Return (x, y) of the center of cell containing provided text 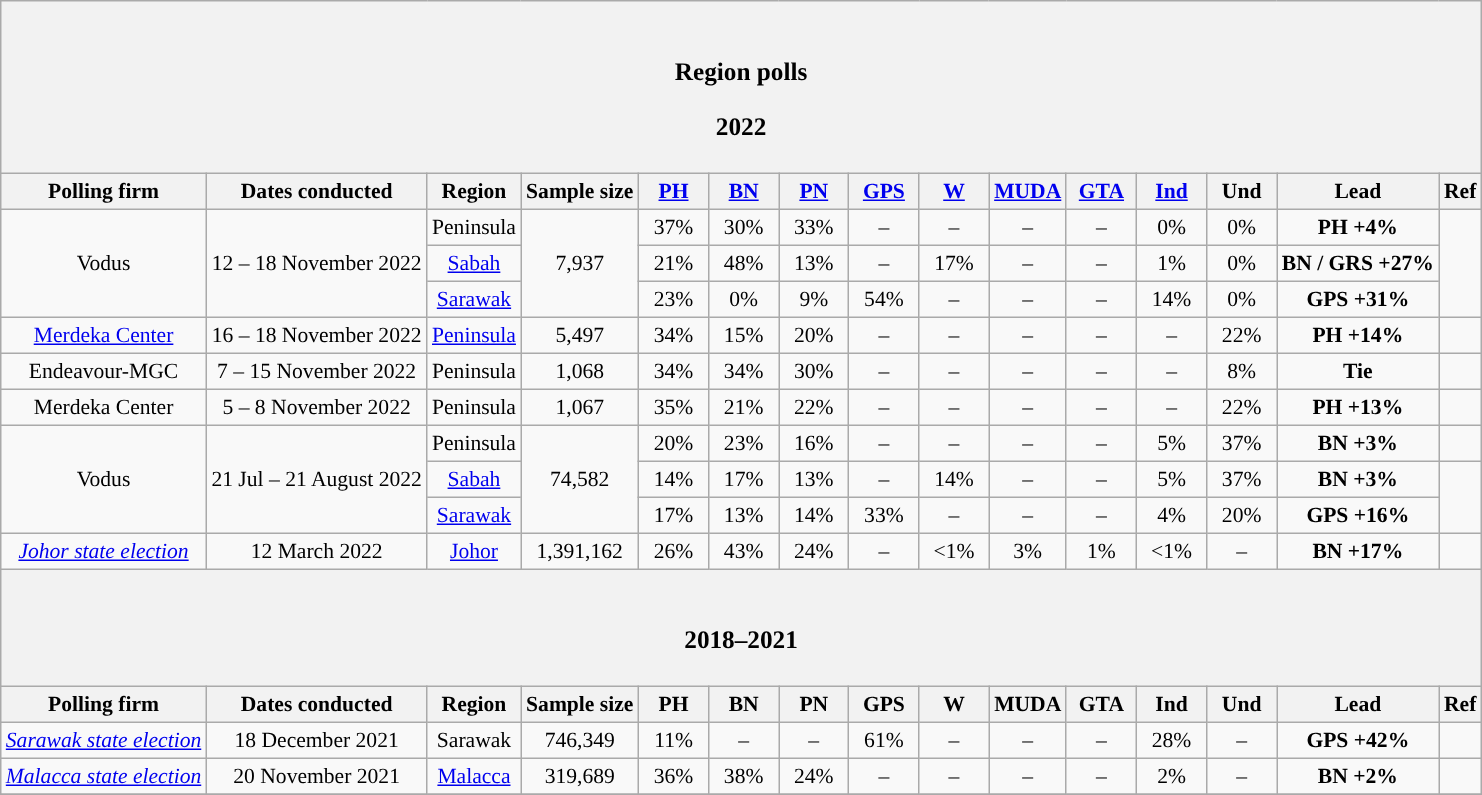
28% (1171, 741)
20 November 2021 (316, 777)
5 – 8 November 2022 (316, 408)
GPS +42% (1358, 741)
48% (744, 264)
BN / GRS +27% (1358, 264)
Region polls2022 (742, 87)
12 March 2022 (316, 552)
8% (1242, 372)
BN +17% (1358, 552)
Tie (1358, 372)
PH +4% (1358, 228)
16% (814, 444)
PH +14% (1358, 336)
15% (744, 336)
43% (744, 552)
Johor state election (104, 552)
21 Jul – 21 August 2022 (316, 480)
1,068 (580, 372)
36% (673, 777)
Malacca (474, 777)
PH +13% (1358, 408)
7 – 15 November 2022 (316, 372)
319,689 (580, 777)
38% (744, 777)
1,067 (580, 408)
74,582 (580, 480)
54% (884, 300)
2018–2021 (742, 628)
Sarawak state election (104, 741)
11% (673, 741)
5,497 (580, 336)
61% (884, 741)
746,349 (580, 741)
Malacca state election (104, 777)
35% (673, 408)
18 December 2021 (316, 741)
4% (1171, 516)
1,391,162 (580, 552)
Johor (474, 552)
26% (673, 552)
3% (1028, 552)
Endeavour-MGC (104, 372)
12 – 18 November 2022 (316, 264)
BN +2% (1358, 777)
7,937 (580, 264)
16 – 18 November 2022 (316, 336)
GPS +31% (1358, 300)
9% (814, 300)
GPS +16% (1358, 516)
2% (1171, 777)
